Return (X, Y) of the center of cell containing provided text 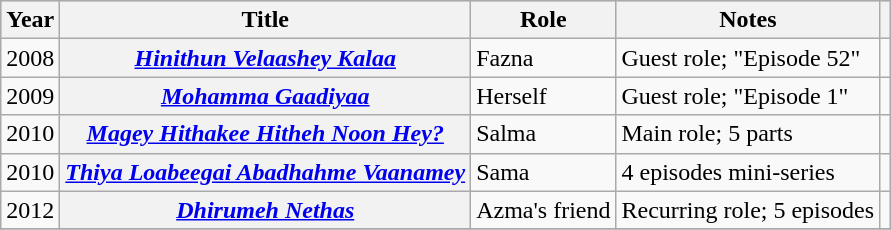
Guest role; "Episode 52" (748, 58)
Year (30, 20)
Herself (544, 96)
Magey Hithakee Hitheh Noon Hey? (266, 134)
Title (266, 20)
Guest role; "Episode 1" (748, 96)
Hinithun Velaashey Kalaa (266, 58)
Fazna (544, 58)
Mohamma Gaadiyaa (266, 96)
Role (544, 20)
Dhirumeh Nethas (266, 210)
Salma (544, 134)
Recurring role; 5 episodes (748, 210)
Thiya Loabeegai Abadhahme Vaanamey (266, 172)
Azma's friend (544, 210)
2008 (30, 58)
Sama (544, 172)
2009 (30, 96)
2012 (30, 210)
Main role; 5 parts (748, 134)
4 episodes mini-series (748, 172)
Notes (748, 20)
